Return the [X, Y] coordinate for the center point of the cell that contains the specified text.  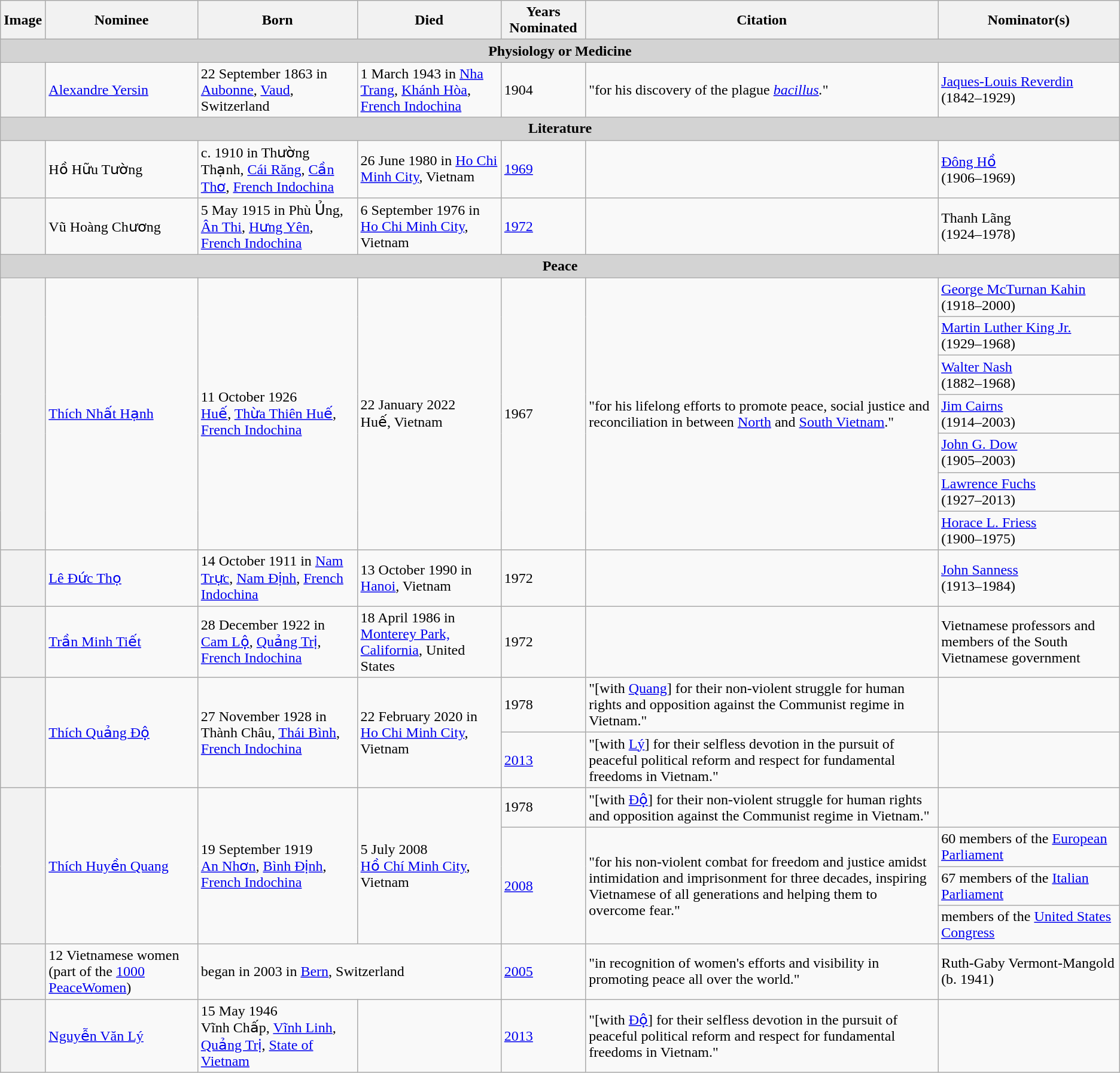
Martin Luther King Jr. (1929–1968) [1029, 336]
Thích Quảng Độ [121, 732]
14 October 1911 in Nam Trực, Nam Định, French Indochina [278, 578]
60 members of the European Parliament [1029, 846]
1 March 1943 in Nha Trang, Khánh Hòa, French Indochina [429, 90]
Thanh Lãng (1924–1978) [1029, 226]
Lawrence Fuchs (1927–2013) [1029, 492]
67 members of the Italian Parliament [1029, 886]
"[with Quang] for their non-violent struggle for human rights and opposition against the Communist regime in Vietnam." [762, 705]
members of the United States Congress [1029, 925]
Thích Nhất Hạnh [121, 414]
6 September 1976 in Ho Chi Minh City, Vietnam [429, 226]
Trần Minh Tiết [121, 642]
Đông Hồ (1906–1969) [1029, 169]
Peace [560, 266]
Jim Cairns (1914–2003) [1029, 414]
2005 [543, 972]
John Sanness (1913–1984) [1029, 578]
Thích Huyền Quang [121, 866]
"for his discovery of the plague bacillus." [762, 90]
Jaques-Louis Reverdin (1842–1929) [1029, 90]
2008 [543, 886]
Nominee [121, 20]
28 December 1922 in Cam Lộ, Quảng Trị, French Indochina [278, 642]
"for his lifelong efforts to promote peace, social justice and reconciliation in between North and South Vietnam." [762, 414]
"[with Độ] for their non-violent struggle for human rights and opposition against the Communist regime in Vietnam." [762, 808]
Nominator(s) [1029, 20]
1969 [543, 169]
Physiology or Medicine [560, 51]
5 July 2008 Hồ Chí Minh City, Vietnam [429, 866]
22 January 2022 Huế, Vietnam [429, 414]
Horace L. Friess (1900–1975) [1029, 530]
Born [278, 20]
began in 2003 in Bern, Switzerland [349, 972]
12 Vietnamese women (part of the 1000 PeaceWomen) [121, 972]
Nguyễn Văn Lý [121, 1036]
5 May 1915 in Phù Ủng, Ân Thi, Hưng Yên, French Indochina [278, 226]
15 May 1946 Vĩnh Chấp, Vĩnh Linh, Quảng Trị, State of Vietnam [278, 1036]
Literature [560, 129]
Vũ Hoàng Chương [121, 226]
Ruth-Gaby Vermont-Mangold (b. 1941) [1029, 972]
Vietnamese professors and members of the South Vietnamese government [1029, 642]
"[with Lý] for their selfless devotion in the pursuit of peaceful political reform and respect for fundamental freedoms in Vietnam." [762, 760]
22 February 2020 in Ho Chi Minh City, Vietnam [429, 732]
"[with Độ] for their selfless devotion in the pursuit of peaceful political reform and respect for fundamental freedoms in Vietnam." [762, 1036]
Citation [762, 20]
18 April 1986 in Monterey Park, California, United States [429, 642]
George McTurnan Kahin (1918–2000) [1029, 297]
Lê Đức Thọ [121, 578]
27 November 1928 in Thành Châu, Thái Bình, French Indochina [278, 732]
22 September 1863 in Aubonne, Vaud, Switzerland [278, 90]
Years Nominated [543, 20]
Walter Nash (1882–1968) [1029, 375]
1904 [543, 90]
26 June 1980 in Ho Chi Minh City, Vietnam [429, 169]
John G. Dow (1905–2003) [1029, 452]
Hồ Hữu Tường [121, 169]
c. 1910 in Thường Thạnh, Cái Răng, Cần Thơ, French Indochina [278, 169]
Image [23, 20]
11 October 1926 Huế, Thừa Thiên Huế, French Indochina [278, 414]
Alexandre Yersin [121, 90]
19 September 1919 An Nhơn, Bình Định, French Indochina [278, 866]
Died [429, 20]
"in recognition of women's efforts and visibility in promoting peace all over the world." [762, 972]
1967 [543, 414]
13 October 1990 in Hanoi, Vietnam [429, 578]
